Determine the [x, y] coordinate at the center of the cell enclosing the given text.  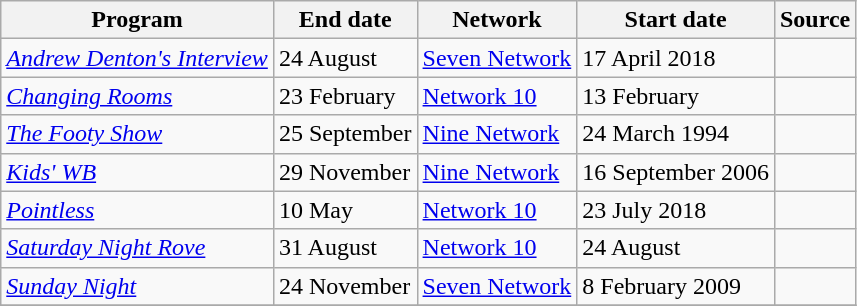
8 February 2009 [676, 286]
The Footy Show [138, 134]
Program [138, 20]
16 September 2006 [676, 172]
10 May [345, 210]
25 September [345, 134]
31 August [345, 248]
Sunday Night [138, 286]
24 March 1994 [676, 134]
Start date [676, 20]
End date [345, 20]
Network [497, 20]
23 July 2018 [676, 210]
Saturday Night Rove [138, 248]
Kids' WB [138, 172]
24 November [345, 286]
13 February [676, 96]
Changing Rooms [138, 96]
Pointless [138, 210]
29 November [345, 172]
17 April 2018 [676, 58]
Andrew Denton's Interview [138, 58]
23 February [345, 96]
Source [814, 20]
